Provide the (X, Y) coordinate of the cell's center where the given text is located.  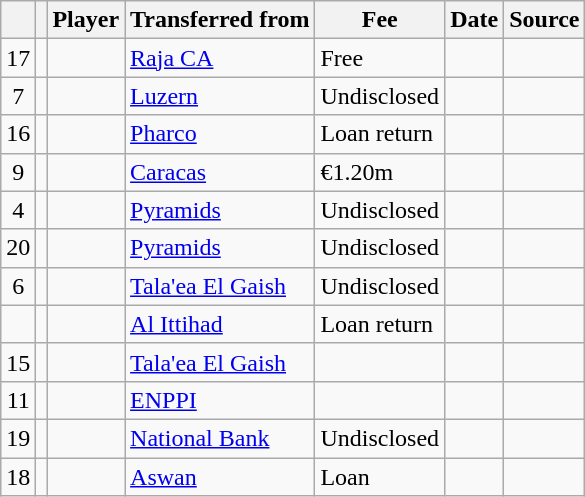
18 (18, 477)
20 (18, 248)
National Bank (220, 438)
6 (18, 286)
4 (18, 210)
Loan (380, 477)
9 (18, 172)
Aswan (220, 477)
Raja CA (220, 58)
19 (18, 438)
Fee (380, 20)
16 (18, 134)
Free (380, 58)
7 (18, 96)
Caracas (220, 172)
15 (18, 362)
Source (544, 20)
11 (18, 400)
Transferred from (220, 20)
€1.20m (380, 172)
Player (86, 20)
17 (18, 58)
Pharco (220, 134)
Luzern (220, 96)
Al Ittihad (220, 324)
Date (474, 20)
ENPPI (220, 400)
